Determine the [x, y] coordinate at the center of the cell enclosing the given text.  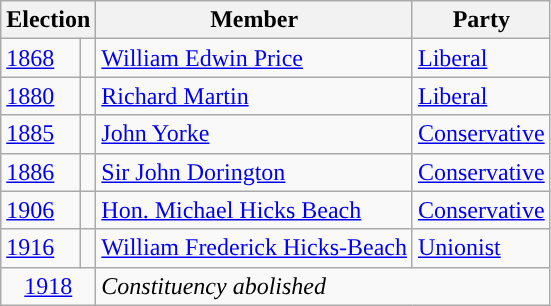
1886 [41, 172]
1868 [41, 58]
1906 [41, 210]
John Yorke [254, 134]
1916 [41, 248]
Unionist [481, 248]
1885 [41, 134]
William Frederick Hicks-Beach [254, 248]
1918 [48, 286]
Hon. Michael Hicks Beach [254, 210]
Party [481, 20]
Sir John Dorington [254, 172]
Election [48, 20]
Richard Martin [254, 96]
1880 [41, 96]
William Edwin Price [254, 58]
Member [254, 20]
Constituency abolished [323, 286]
